Capture the cell that displays the provided text and extract its (X, Y) central coordinate. 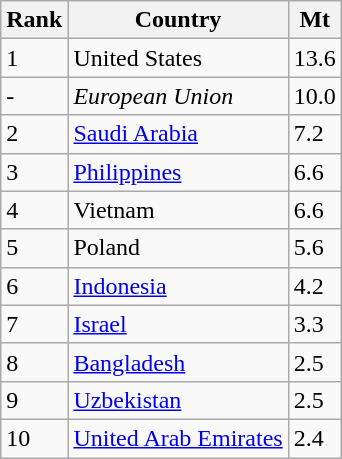
7.2 (314, 134)
7 (34, 324)
Uzbekistan (178, 400)
Bangladesh (178, 362)
2.4 (314, 438)
Israel (178, 324)
9 (34, 400)
5.6 (314, 248)
13.6 (314, 58)
United States (178, 58)
2 (34, 134)
Mt (314, 20)
6 (34, 286)
4.2 (314, 286)
8 (34, 362)
10 (34, 438)
3.3 (314, 324)
Country (178, 20)
European Union (178, 96)
- (34, 96)
Indonesia (178, 286)
Poland (178, 248)
4 (34, 210)
Saudi Arabia (178, 134)
Vietnam (178, 210)
3 (34, 172)
United Arab Emirates (178, 438)
10.0 (314, 96)
Philippines (178, 172)
Rank (34, 20)
1 (34, 58)
5 (34, 248)
